Find where the given text appears and provide that cell's center as [X, Y] coordinate. 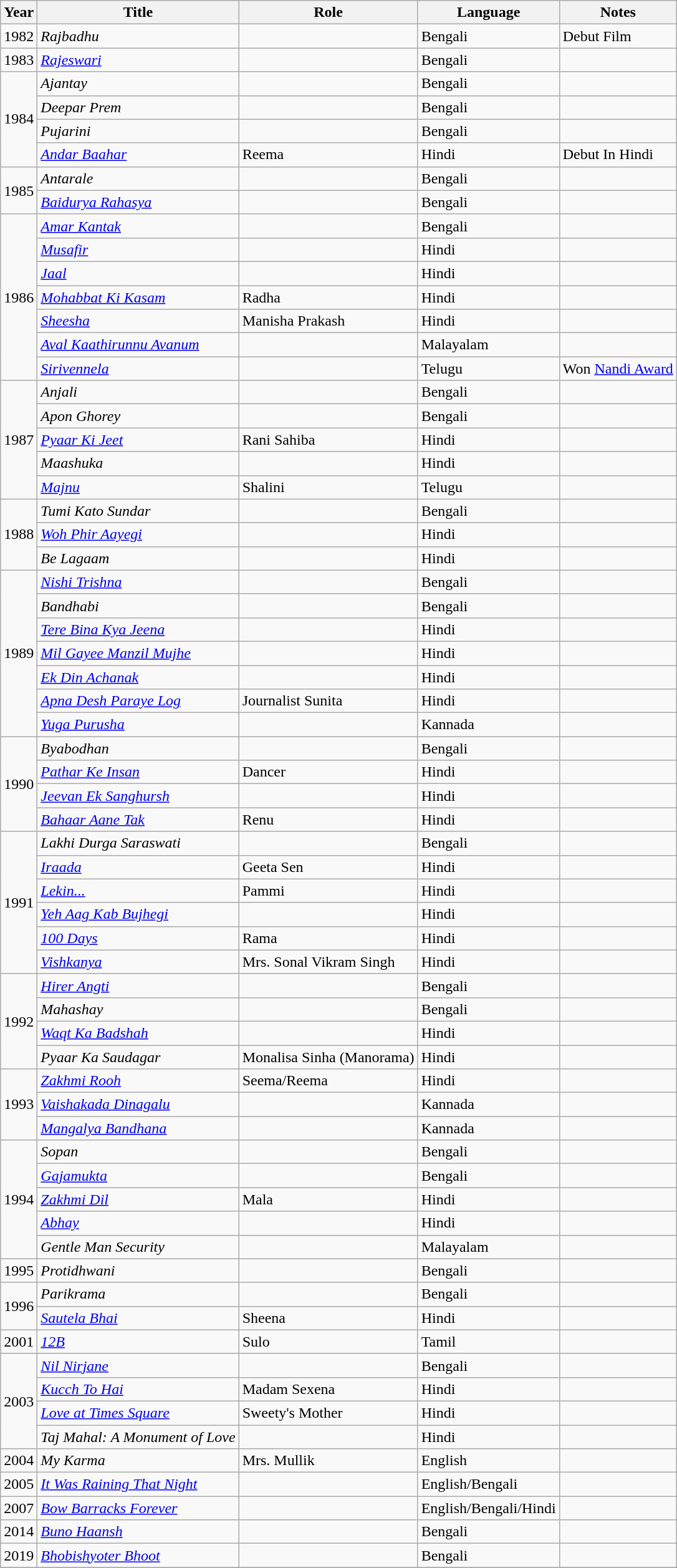
Tere Bina Kya Jeena [138, 629]
Sheesha [138, 321]
Musafir [138, 249]
Protidhwani [138, 1270]
2007 [19, 1508]
Tamil [489, 1342]
Notes [618, 12]
2003 [19, 1401]
Love at Times Square [138, 1413]
Vaishakada Dinagalu [138, 1105]
Manisha Prakash [328, 321]
Shalini [328, 487]
Pathar Ke Insan [138, 772]
Andar Baahar [138, 155]
Mala [328, 1199]
Role [328, 12]
Seema/Reema [328, 1081]
Bahaar Aane Tak [138, 820]
Maashuka [138, 463]
1992 [19, 1021]
1988 [19, 535]
Aval Kaathirunnu Avanum [138, 345]
Pammi [328, 891]
Bow Barracks Forever [138, 1508]
Apna Desh Paraye Log [138, 701]
1987 [19, 440]
Pujarini [138, 131]
1983 [19, 60]
1984 [19, 119]
2005 [19, 1484]
Bhobishyoter Bhoot [138, 1556]
Zakhmi Rooh [138, 1081]
Debut Film [618, 36]
Rani Sahiba [328, 440]
1995 [19, 1270]
Hirer Angti [138, 985]
Parikrama [138, 1294]
Majnu [138, 487]
1982 [19, 36]
Taj Mahal: A Monument of Love [138, 1436]
1991 [19, 903]
Bandhabi [138, 606]
Ajantay [138, 84]
1994 [19, 1199]
100 Days [138, 938]
Baidurya Rahasya [138, 202]
2004 [19, 1461]
Mrs. Mullik [328, 1461]
Abhay [138, 1223]
Mil Gayee Manzil Mujhe [138, 653]
Zakhmi Dil [138, 1199]
Mrs. Sonal Vikram Singh [328, 962]
Mangalya Bandhana [138, 1128]
Anjali [138, 392]
Tumi Kato Sundar [138, 511]
Dancer [328, 772]
Lekin... [138, 891]
Vishkanya [138, 962]
Debut In Hindi [618, 155]
Title [138, 12]
It Was Raining That Night [138, 1484]
Antarale [138, 178]
Rajeswari [138, 60]
Gentle Man Security [138, 1247]
Mahashay [138, 1009]
Sautela Bhai [138, 1318]
Yeh Aag Kab Bujhegi [138, 914]
Iraada [138, 867]
Jaal [138, 273]
Renu [328, 820]
Kucch To Hai [138, 1389]
1985 [19, 190]
Madam Sexena [328, 1389]
Geeta Sen [328, 867]
1996 [19, 1306]
Sopan [138, 1152]
Ek Din Achanak [138, 677]
1993 [19, 1105]
1989 [19, 653]
Sheena [328, 1318]
English/Bengali/Hindi [489, 1508]
1990 [19, 784]
Sirivennela [138, 369]
Pyaar Ki Jeet [138, 440]
Pyaar Ka Saudagar [138, 1057]
Buno Haansh [138, 1532]
Rajbadhu [138, 36]
Woh Phir Aayegi [138, 535]
Be Lagaam [138, 558]
Won Nandi Award [618, 369]
Deepar Prem [138, 107]
Radha [328, 298]
Amar Kantak [138, 226]
English [489, 1461]
1986 [19, 297]
Jeevan Ek Sanghursh [138, 796]
Mohabbat Ki Kasam [138, 298]
Rama [328, 938]
Reema [328, 155]
Gajamukta [138, 1176]
2019 [19, 1556]
2014 [19, 1532]
Waqt Ka Badshah [138, 1033]
Year [19, 12]
Nil Nirjane [138, 1365]
My Karma [138, 1461]
Yuga Purusha [138, 725]
2001 [19, 1342]
12B [138, 1342]
Apon Ghorey [138, 416]
Nishi Trishna [138, 582]
Journalist Sunita [328, 701]
Monalisa Sinha (Manorama) [328, 1057]
Lakhi Durga Saraswati [138, 843]
Sulo [328, 1342]
Language [489, 12]
English/Bengali [489, 1484]
Sweety's Mother [328, 1413]
Byabodhan [138, 748]
